Capture the cell that displays the provided text and extract its (X, Y) central coordinate. 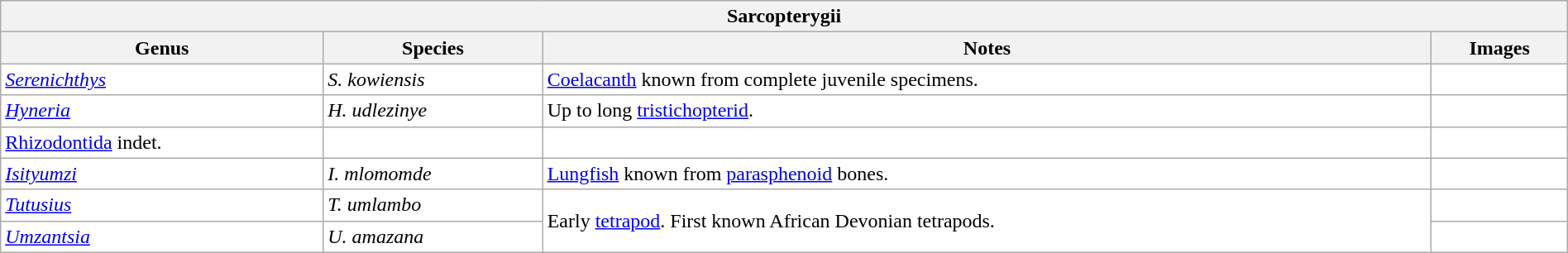
I. mlomomde (433, 174)
Serenichthys (162, 79)
Coelacanth known from complete juvenile specimens. (987, 79)
Images (1499, 48)
S. kowiensis (433, 79)
U. amazana (433, 236)
Tutusius (162, 205)
Notes (987, 48)
Isityumzi (162, 174)
Genus (162, 48)
Hyneria (162, 111)
Sarcopterygii (784, 17)
Species (433, 48)
Umzantsia (162, 236)
T. umlambo (433, 205)
Lungfish known from parasphenoid bones. (987, 174)
Rhizodontida indet. (162, 142)
Up to long tristichopterid. (987, 111)
Early tetrapod. First known African Devonian tetrapods. (987, 221)
H. udlezinye (433, 111)
